Find where the given text appears and provide that cell's center as [X, Y] coordinate. 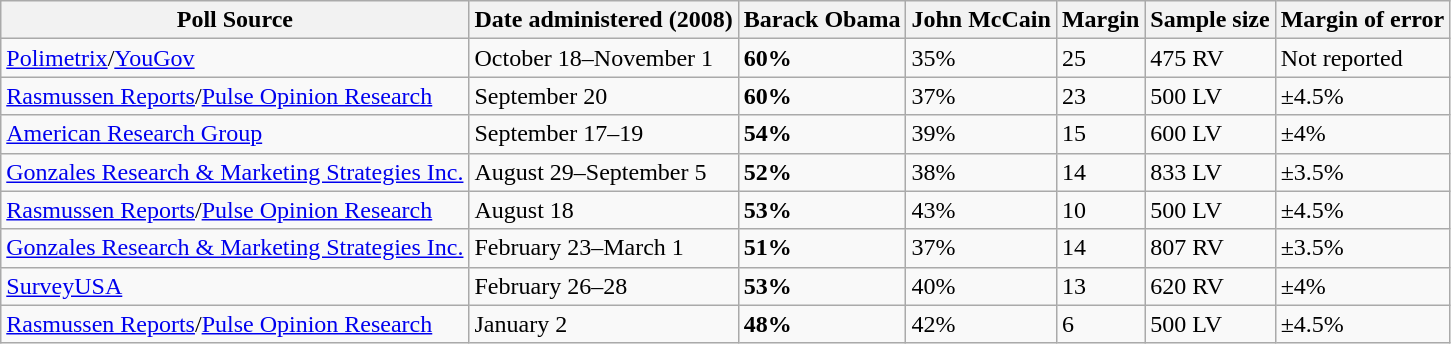
Margin of error [1362, 20]
February 23–March 1 [604, 248]
620 RV [1210, 286]
35% [981, 58]
Barack Obama [822, 20]
54% [822, 134]
January 2 [604, 324]
October 18–November 1 [604, 58]
10 [1100, 210]
48% [822, 324]
Sample size [1210, 20]
52% [822, 172]
Poll Source [235, 20]
807 RV [1210, 248]
August 18 [604, 210]
51% [822, 248]
September 17–19 [604, 134]
40% [981, 286]
13 [1100, 286]
Not reported [1362, 58]
SurveyUSA [235, 286]
6 [1100, 324]
42% [981, 324]
23 [1100, 96]
833 LV [1210, 172]
February 26–28 [604, 286]
600 LV [1210, 134]
September 20 [604, 96]
Polimetrix/YouGov [235, 58]
15 [1100, 134]
39% [981, 134]
Date administered (2008) [604, 20]
38% [981, 172]
August 29–September 5 [604, 172]
25 [1100, 58]
Margin [1100, 20]
43% [981, 210]
John McCain [981, 20]
475 RV [1210, 58]
American Research Group [235, 134]
